Identify which cell holds the provided text, then report its [x, y] central coordinate. 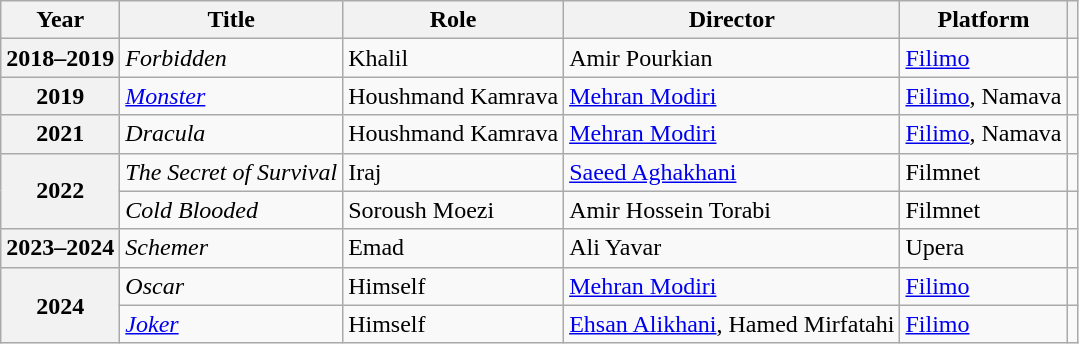
2022 [60, 191]
Amir Hossein Torabi [732, 210]
Joker [232, 324]
2019 [60, 96]
Director [732, 20]
Platform [984, 20]
Dracula [232, 134]
Role [454, 20]
2023–2024 [60, 248]
Khalil [454, 58]
The Secret of Survival [232, 172]
Forbidden [232, 58]
Cold Blooded [232, 210]
Upera [984, 248]
Saeed Aghakhani [732, 172]
Ehsan Alikhani, Hamed Mirfatahi [732, 324]
Iraj [454, 172]
2021 [60, 134]
Soroush Moezi [454, 210]
Schemer [232, 248]
Amir Pourkian [732, 58]
Year [60, 20]
Emad [454, 248]
Oscar [232, 286]
2018–2019 [60, 58]
Title [232, 20]
Monster [232, 96]
Ali Yavar [732, 248]
2024 [60, 305]
